Extract the (x, y) coordinate from the center of the cell holding the provided text.  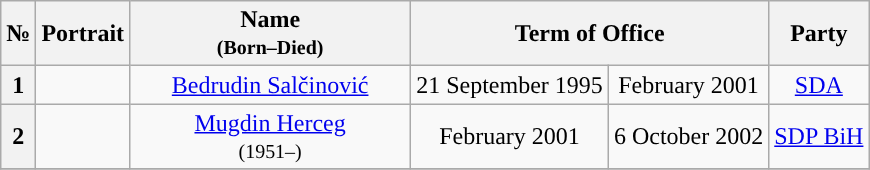
SDP BiH (819, 136)
Party (819, 34)
6 October 2002 (688, 136)
Name(Born–Died) (270, 34)
Mugdin Herceg(1951–) (270, 136)
№ (18, 34)
21 September 1995 (510, 85)
Term of Office (590, 34)
SDA (819, 85)
2 (18, 136)
Bedrudin Salčinović (270, 85)
1 (18, 85)
Portrait (83, 34)
